For the text-containing cell, return its midpoint in [X, Y] coordinate format. 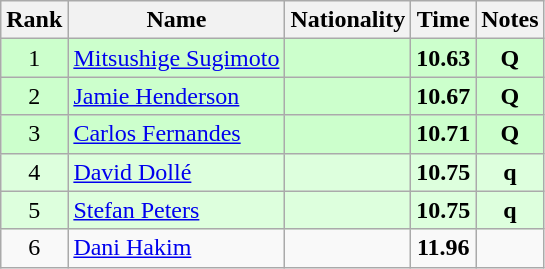
Notes [510, 20]
10.63 [444, 58]
6 [34, 248]
David Dollé [176, 172]
1 [34, 58]
Time [444, 20]
Jamie Henderson [176, 96]
Mitsushige Sugimoto [176, 58]
2 [34, 96]
Nationality [348, 20]
Name [176, 20]
4 [34, 172]
Rank [34, 20]
10.67 [444, 96]
Carlos Fernandes [176, 134]
11.96 [444, 248]
10.71 [444, 134]
Stefan Peters [176, 210]
Dani Hakim [176, 248]
3 [34, 134]
5 [34, 210]
